Determine the (x, y) coordinate at the center of the cell enclosing the given text.  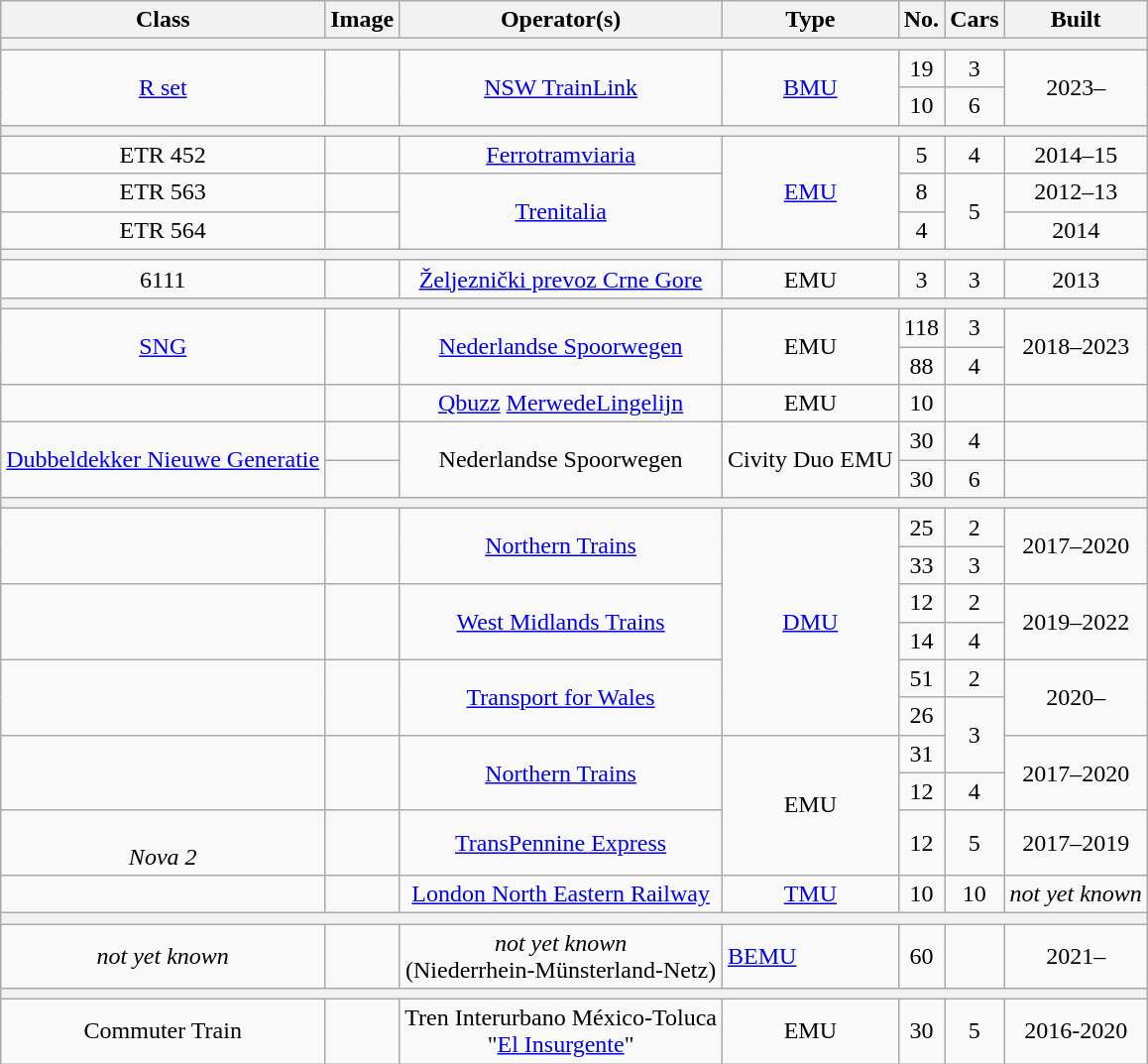
ETR 563 (163, 192)
2014–15 (1076, 155)
London North Eastern Railway (561, 893)
Tren Interurbano México-Toluca"El Insurgente" (561, 1031)
Built (1076, 20)
R set (163, 87)
ETR 452 (163, 155)
Image (363, 20)
TransPennine Express (561, 843)
88 (921, 366)
SNG (163, 346)
14 (921, 641)
2018–2023 (1076, 346)
25 (921, 528)
2016-2020 (1076, 1031)
Civity Duo EMU (810, 460)
No. (921, 20)
Qbuzz MerwedeLingelijn (561, 404)
2012–13 (1076, 192)
2014 (1076, 230)
BEMU (810, 956)
West Midlands Trains (561, 622)
not yet known(Niederrhein-Münsterland-Netz) (561, 956)
Transport for Wales (561, 697)
51 (921, 678)
2017–2019 (1076, 843)
BMU (810, 87)
19 (921, 68)
6111 (163, 279)
2020– (1076, 697)
Type (810, 20)
ETR 564 (163, 230)
Operator(s) (561, 20)
Class (163, 20)
26 (921, 716)
60 (921, 956)
Dubbeldekker Nieuwe Generatie (163, 460)
TMU (810, 893)
Trenitalia (561, 211)
DMU (810, 622)
33 (921, 565)
Željeznički prevoz Crne Gore (561, 279)
Commuter Train (163, 1031)
2023– (1076, 87)
Nova 2 (163, 843)
2013 (1076, 279)
8 (921, 192)
Ferrotramviaria (561, 155)
31 (921, 754)
Cars (975, 20)
118 (921, 327)
2021– (1076, 956)
2019–2022 (1076, 622)
NSW TrainLink (561, 87)
